Scan for the cell matching the given text and deliver its (X, Y) coordinate at center. 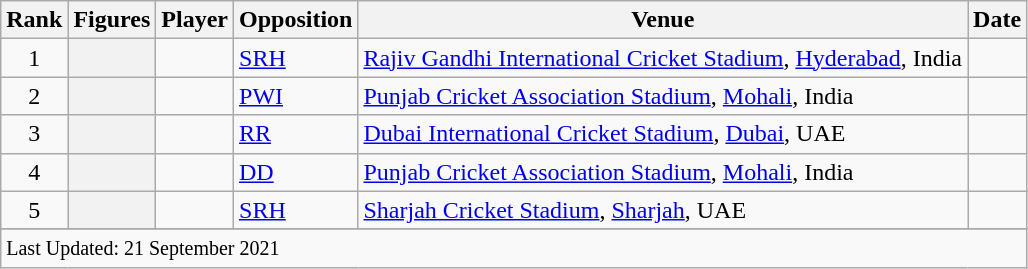
PWI (296, 96)
Rank (34, 20)
Figures (112, 20)
2 (34, 96)
1 (34, 58)
5 (34, 210)
RR (296, 134)
4 (34, 172)
Date (998, 20)
Player (195, 20)
Opposition (296, 20)
Dubai International Cricket Stadium, Dubai, UAE (663, 134)
Sharjah Cricket Stadium, Sharjah, UAE (663, 210)
Last Updated: 21 September 2021 (514, 248)
3 (34, 134)
DD (296, 172)
Venue (663, 20)
Rajiv Gandhi International Cricket Stadium, Hyderabad, India (663, 58)
